Capture the cell that displays the provided text and extract its (X, Y) central coordinate. 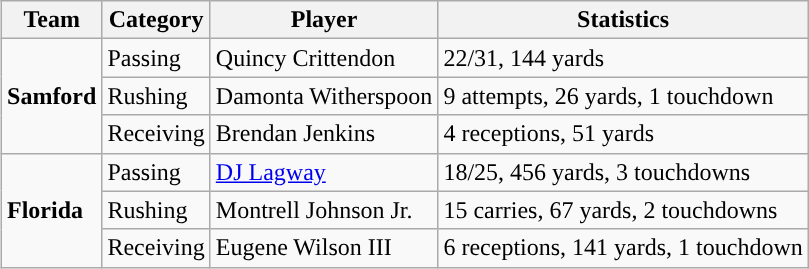
Quincy Crittendon (324, 58)
18/25, 456 yards, 3 touchdowns (623, 172)
Florida (52, 210)
Player (324, 20)
22/31, 144 yards (623, 58)
Team (52, 20)
Damonta Witherspoon (324, 96)
Statistics (623, 20)
9 attempts, 26 yards, 1 touchdown (623, 96)
DJ Lagway (324, 172)
Category (156, 20)
4 receptions, 51 yards (623, 134)
6 receptions, 141 yards, 1 touchdown (623, 248)
Brendan Jenkins (324, 134)
Montrell Johnson Jr. (324, 210)
Samford (52, 96)
Eugene Wilson III (324, 248)
15 carries, 67 yards, 2 touchdowns (623, 210)
